Provide the (x, y) coordinate of the cell's center where the given text is located.  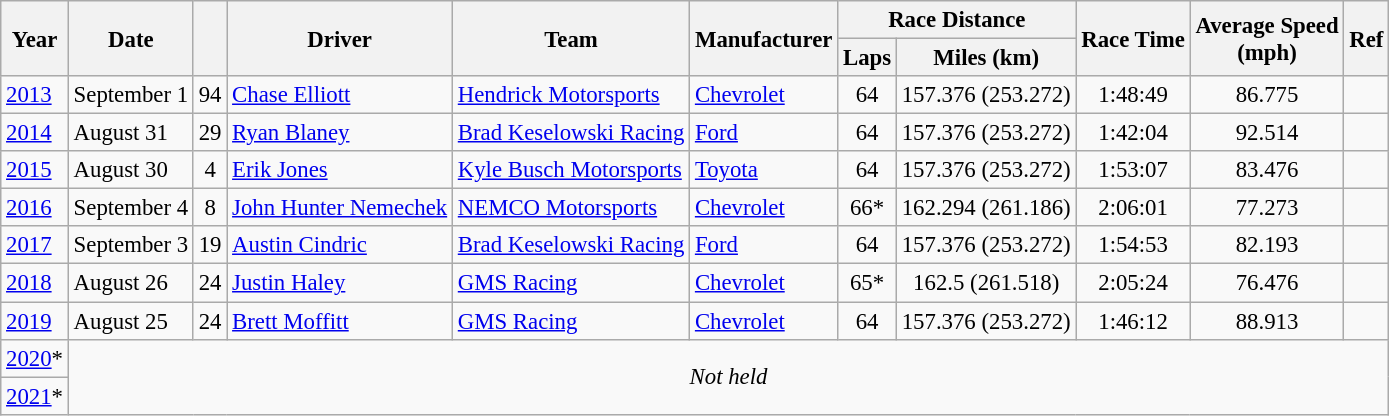
September 1 (130, 95)
2:05:24 (1133, 283)
Hendrick Motorsports (570, 95)
162.5 (261.518) (986, 283)
2020* (35, 358)
1:54:53 (1133, 245)
August 30 (130, 170)
September 3 (130, 245)
2019 (35, 321)
Brett Moffitt (340, 321)
Race Time (1133, 38)
Ref (1366, 38)
76.476 (1267, 283)
29 (210, 133)
2:06:01 (1133, 208)
94 (210, 95)
2014 (35, 133)
Team (570, 38)
Race Distance (957, 20)
Ryan Blaney (340, 133)
Toyota (764, 170)
Date (130, 38)
8 (210, 208)
2013 (35, 95)
Average Speed(mph) (1267, 38)
Justin Haley (340, 283)
2017 (35, 245)
Miles (km) (986, 58)
Chase Elliott (340, 95)
Driver (340, 38)
82.193 (1267, 245)
83.476 (1267, 170)
August 25 (130, 321)
1:53:07 (1133, 170)
4 (210, 170)
162.294 (261.186) (986, 208)
2018 (35, 283)
77.273 (1267, 208)
Not held (728, 376)
September 4 (130, 208)
86.775 (1267, 95)
August 31 (130, 133)
Kyle Busch Motorsports (570, 170)
2016 (35, 208)
2015 (35, 170)
NEMCO Motorsports (570, 208)
Year (35, 38)
2021* (35, 396)
66* (868, 208)
Manufacturer (764, 38)
19 (210, 245)
Austin Cindric (340, 245)
John Hunter Nemechek (340, 208)
1:42:04 (1133, 133)
Erik Jones (340, 170)
Laps (868, 58)
65* (868, 283)
88.913 (1267, 321)
92.514 (1267, 133)
August 26 (130, 283)
1:46:12 (1133, 321)
1:48:49 (1133, 95)
